Locate the cell with the specified text and output its [X, Y] center coordinate. 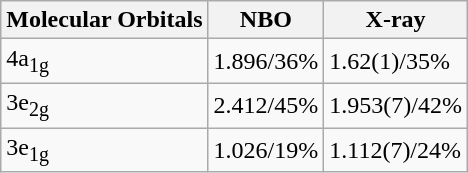
4a1g [104, 61]
3e2g [104, 105]
2.412/45% [266, 105]
3e1g [104, 150]
1.62(1)/35% [396, 61]
X-ray [396, 20]
1.026/19% [266, 150]
1.112(7)/24% [396, 150]
NBO [266, 20]
Molecular Orbitals [104, 20]
1.953(7)/42% [396, 105]
1.896/36% [266, 61]
